Scan for the cell matching the given text and deliver its [x, y] coordinate at center. 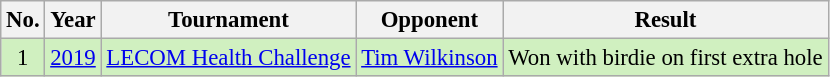
Opponent [430, 20]
LECOM Health Challenge [228, 58]
Tim Wilkinson [430, 58]
No. [23, 20]
1 [23, 58]
Year [73, 20]
Tournament [228, 20]
Result [666, 20]
Won with birdie on first extra hole [666, 58]
2019 [73, 58]
